Find where the given text appears and provide that cell's center as (x, y) coordinate. 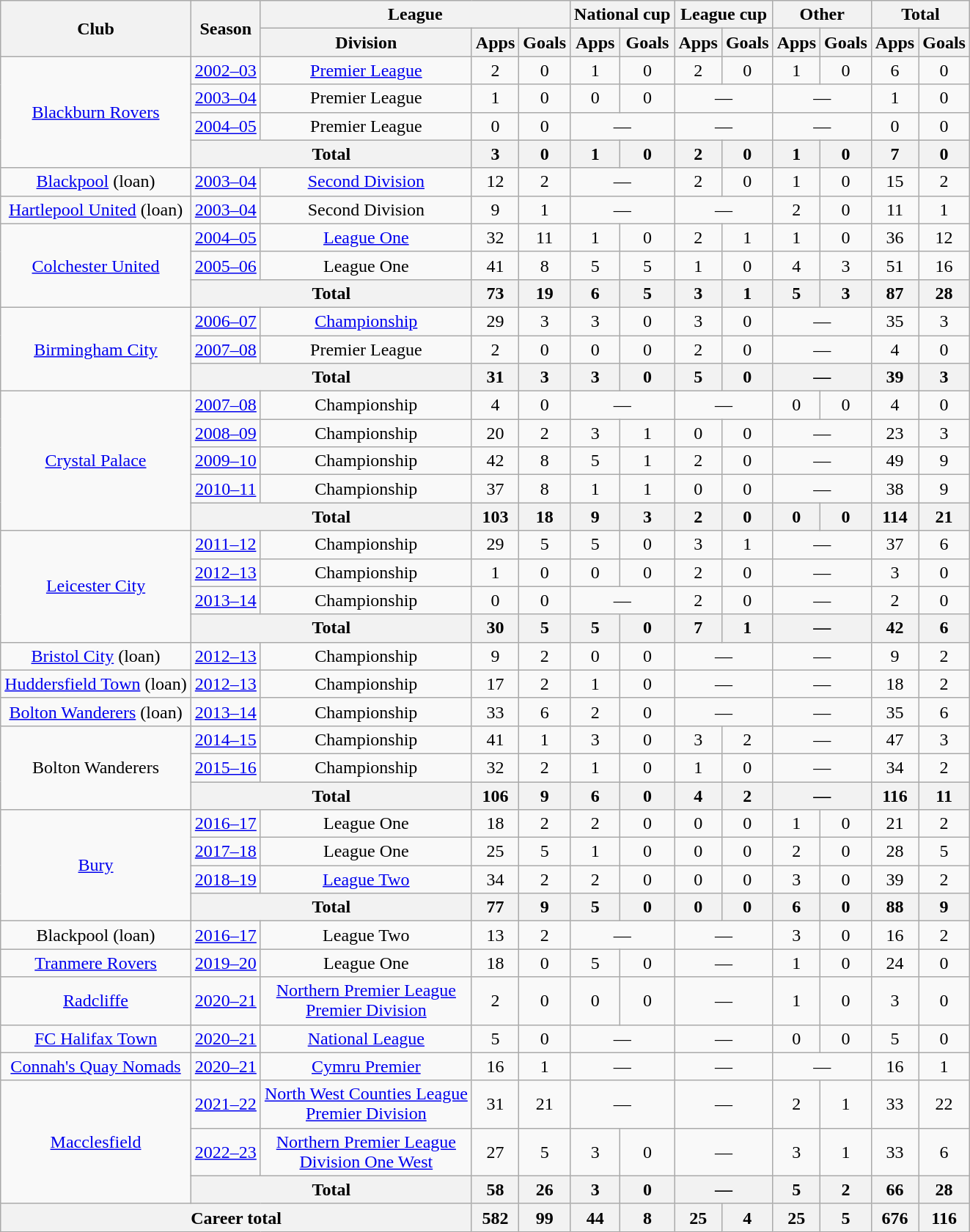
Huddersfield Town (loan) (96, 684)
FC Halifax Town (96, 1039)
103 (495, 517)
Season (226, 29)
2022–23 (226, 1152)
Leicester City (96, 586)
Birmingham City (96, 349)
2019–20 (226, 963)
Bolton Wanderers (96, 767)
88 (894, 907)
2021–22 (226, 1104)
National League (366, 1039)
2008–09 (226, 433)
Club (96, 29)
36 (894, 237)
99 (545, 1217)
38 (894, 489)
2018–19 (226, 879)
Bristol City (loan) (96, 656)
Bolton Wanderers (loan) (96, 712)
2015–16 (226, 767)
Other (822, 15)
Northern Premier LeaguePremier Division (366, 1001)
Tranmere Rovers (96, 963)
20 (495, 433)
22 (944, 1104)
League cup (724, 15)
19 (545, 293)
49 (894, 461)
League (415, 15)
Macclesfield (96, 1142)
26 (545, 1189)
24 (894, 963)
114 (894, 517)
Blackburn Rovers (96, 112)
Bury (96, 866)
2014–15 (226, 739)
North West Counties LeaguePremier Division (366, 1104)
National cup (622, 15)
15 (894, 182)
Cymru Premier (366, 1066)
47 (894, 739)
30 (495, 628)
17 (495, 684)
2005–06 (226, 265)
Division (366, 43)
73 (495, 293)
2006–07 (226, 321)
51 (894, 265)
2017–18 (226, 852)
Colchester United (96, 265)
2010–11 (226, 489)
2009–10 (226, 461)
87 (894, 293)
Career total (236, 1217)
676 (894, 1217)
44 (595, 1217)
106 (495, 795)
13 (495, 935)
66 (894, 1189)
77 (495, 907)
Radcliffe (96, 1001)
23 (894, 433)
Connah's Quay Nomads (96, 1066)
582 (495, 1217)
2002–03 (226, 70)
Northern Premier LeagueDivision One West (366, 1152)
Crystal Palace (96, 461)
Hartlepool United (loan) (96, 210)
27 (495, 1152)
58 (495, 1189)
2011–12 (226, 545)
